Provide the (x, y) coordinate of the cell's center where the given text is located.  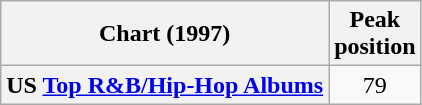
Peakposition (375, 34)
79 (375, 85)
US Top R&B/Hip-Hop Albums (165, 85)
Chart (1997) (165, 34)
